Search for the cell housing the specified text and yield its (X, Y) center coordinate. 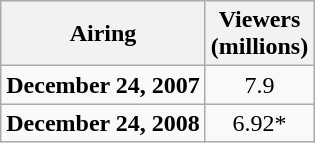
December 24, 2007 (104, 85)
6.92* (259, 123)
7.9 (259, 85)
Airing (104, 34)
December 24, 2008 (104, 123)
Viewers(millions) (259, 34)
